Search for the cell housing the specified text and yield its [x, y] center coordinate. 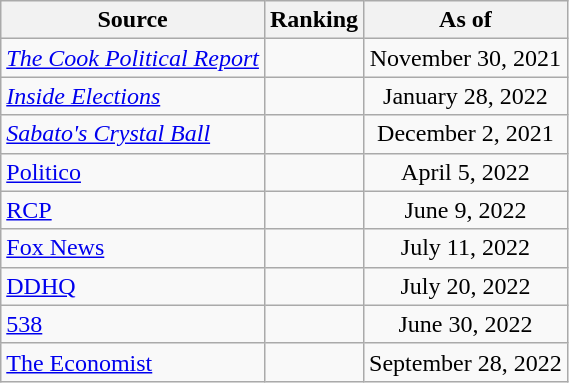
Fox News [133, 248]
The Cook Political Report [133, 58]
December 2, 2021 [466, 134]
Sabato's Crystal Ball [133, 134]
538 [133, 324]
June 30, 2022 [466, 324]
November 30, 2021 [466, 58]
Inside Elections [133, 96]
September 28, 2022 [466, 362]
The Economist [133, 362]
July 20, 2022 [466, 286]
As of [466, 20]
RCP [133, 210]
Politico [133, 172]
April 5, 2022 [466, 172]
January 28, 2022 [466, 96]
June 9, 2022 [466, 210]
Source [133, 20]
DDHQ [133, 286]
July 11, 2022 [466, 248]
Ranking [314, 20]
